Pinpoint the cell where the given text exists, returning its (x, y) midpoint coordinate. 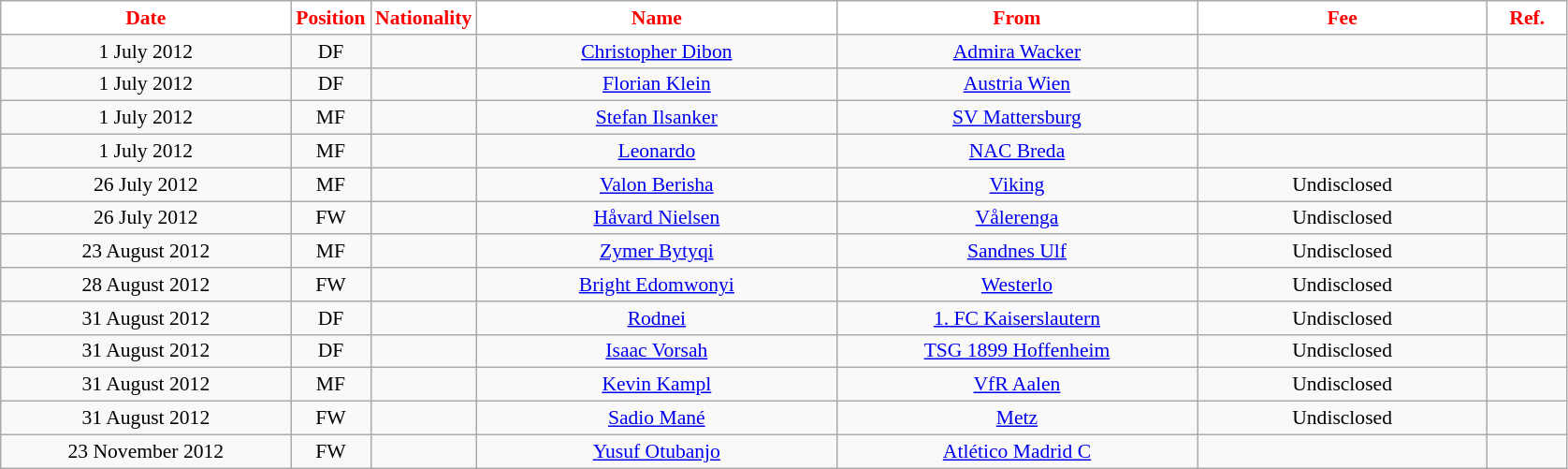
Westerlo (1016, 285)
SV Mattersburg (1016, 118)
Isaac Vorsah (657, 351)
Admira Wacker (1016, 51)
Sadio Mané (657, 418)
Date (146, 18)
23 August 2012 (146, 252)
Austria Wien (1016, 84)
VfR Aalen (1016, 385)
TSG 1899 Hoffenheim (1016, 351)
Nationality (423, 18)
28 August 2012 (146, 285)
NAC Breda (1016, 152)
23 November 2012 (146, 451)
Viking (1016, 184)
Christopher Dibon (657, 51)
Atlético Madrid C (1016, 451)
Sandnes Ulf (1016, 252)
Stefan Ilsanker (657, 118)
Fee (1343, 18)
Yusuf Otubanjo (657, 451)
Leonardo (657, 152)
Vålerenga (1016, 218)
From (1016, 18)
Metz (1016, 418)
Bright Edomwonyi (657, 285)
1. FC Kaiserslautern (1016, 318)
Name (657, 18)
Ref. (1527, 18)
Florian Klein (657, 84)
Position (331, 18)
Rodnei (657, 318)
Zymer Bytyqi (657, 252)
Valon Berisha (657, 184)
Håvard Nielsen (657, 218)
Kevin Kampl (657, 385)
